Capture the cell that displays the provided text and extract its (x, y) central coordinate. 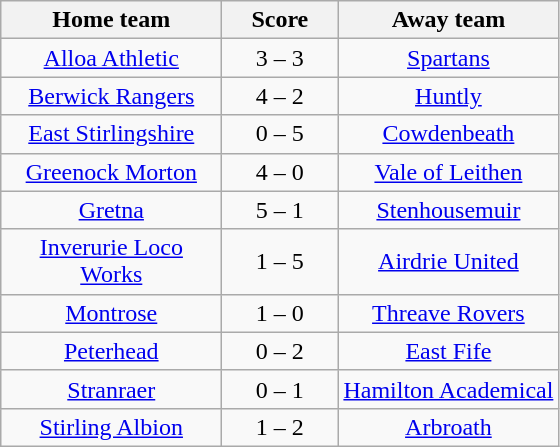
5 – 1 (280, 210)
0 – 5 (280, 134)
Home team (112, 20)
East Fife (448, 351)
Stranraer (112, 389)
Spartans (448, 58)
Gretna (112, 210)
Away team (448, 20)
Greenock Morton (112, 172)
Stirling Albion (112, 427)
1 – 5 (280, 262)
Huntly (448, 96)
East Stirlingshire (112, 134)
Montrose (112, 313)
Hamilton Academical (448, 389)
3 – 3 (280, 58)
Inverurie Loco Works (112, 262)
Cowdenbeath (448, 134)
Peterhead (112, 351)
Airdrie United (448, 262)
1 – 0 (280, 313)
Threave Rovers (448, 313)
Stenhousemuir (448, 210)
Vale of Leithen (448, 172)
4 – 2 (280, 96)
1 – 2 (280, 427)
Berwick Rangers (112, 96)
0 – 2 (280, 351)
Alloa Athletic (112, 58)
Arbroath (448, 427)
4 – 0 (280, 172)
0 – 1 (280, 389)
Score (280, 20)
